Return (x, y) of the center of cell containing provided text 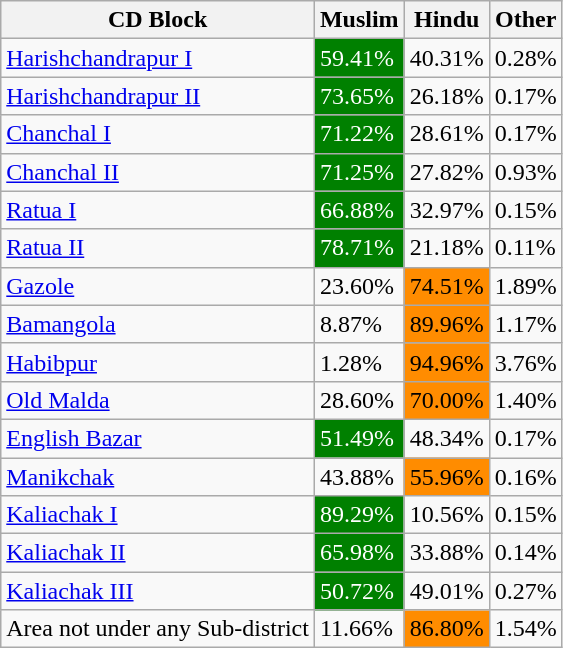
33.88% (446, 553)
Harishchandrapur II (158, 96)
0.27% (526, 591)
32.97% (446, 210)
71.22% (359, 134)
51.49% (359, 438)
3.76% (526, 362)
27.82% (446, 172)
89.96% (446, 324)
65.98% (359, 553)
28.60% (359, 400)
48.34% (446, 438)
40.31% (446, 58)
Chanchal I (158, 134)
Habibpur (158, 362)
55.96% (446, 477)
1.40% (526, 400)
1.89% (526, 286)
Old Malda (158, 400)
Harishchandrapur I (158, 58)
Kaliachak III (158, 591)
1.54% (526, 629)
Ratua I (158, 210)
English Bazar (158, 438)
0.28% (526, 58)
89.29% (359, 515)
78.71% (359, 248)
CD Block (158, 20)
86.80% (446, 629)
23.60% (359, 286)
11.66% (359, 629)
73.65% (359, 96)
0.14% (526, 553)
94.96% (446, 362)
Hindu (446, 20)
Muslim (359, 20)
8.87% (359, 324)
1.28% (359, 362)
Gazole (158, 286)
59.41% (359, 58)
49.01% (446, 591)
1.17% (526, 324)
43.88% (359, 477)
Kaliachak II (158, 553)
66.88% (359, 210)
Other (526, 20)
26.18% (446, 96)
Kaliachak I (158, 515)
Manikchak (158, 477)
Area not under any Sub-district (158, 629)
71.25% (359, 172)
10.56% (446, 515)
0.11% (526, 248)
0.93% (526, 172)
21.18% (446, 248)
74.51% (446, 286)
Chanchal II (158, 172)
Ratua II (158, 248)
50.72% (359, 591)
28.61% (446, 134)
Bamangola (158, 324)
0.16% (526, 477)
70.00% (446, 400)
